Provide the (X, Y) coordinate of the cell's center where the given text is located.  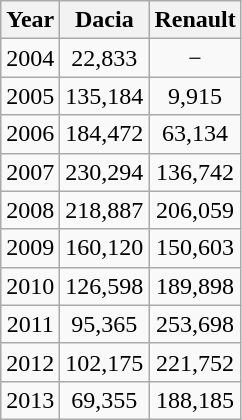
2008 (30, 210)
189,898 (195, 286)
160,120 (104, 248)
253,698 (195, 324)
136,742 (195, 172)
2007 (30, 172)
Dacia (104, 20)
− (195, 58)
218,887 (104, 210)
2009 (30, 248)
230,294 (104, 172)
69,355 (104, 400)
135,184 (104, 96)
221,752 (195, 362)
95,365 (104, 324)
126,598 (104, 286)
2012 (30, 362)
206,059 (195, 210)
2011 (30, 324)
Year (30, 20)
2006 (30, 134)
22,833 (104, 58)
Renault (195, 20)
150,603 (195, 248)
188,185 (195, 400)
2005 (30, 96)
63,134 (195, 134)
184,472 (104, 134)
9,915 (195, 96)
102,175 (104, 362)
2013 (30, 400)
2010 (30, 286)
2004 (30, 58)
